From the cell containing the given text, extract its center point as [X, Y] coordinate. 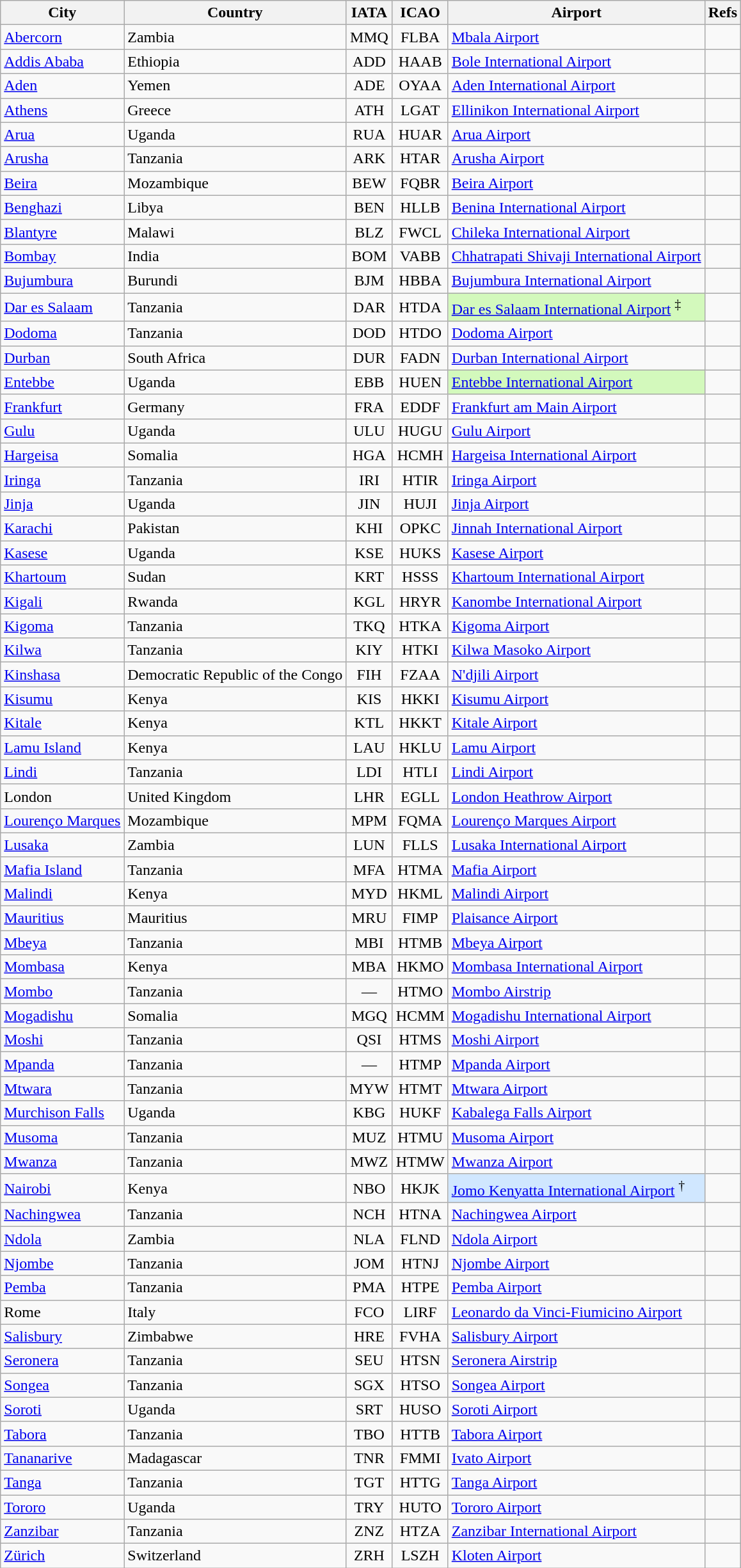
ATH [369, 110]
Kigali [63, 602]
Kigoma Airport [576, 626]
HKMO [420, 967]
Beira Airport [576, 183]
HTDA [420, 307]
BEN [369, 207]
Salisbury [63, 1336]
Benghazi [63, 207]
Mombo Airstrip [576, 991]
Kilwa Masoko Airport [576, 650]
Malawi [235, 232]
Mafia Airport [576, 869]
Jomo Kenyatta International Airport † [576, 1188]
Zanzibar [63, 1532]
LIRF [420, 1312]
Rome [63, 1312]
JOM [369, 1263]
Durban International Airport [576, 358]
HKKI [420, 699]
Entebbe [63, 382]
Tanga [63, 1482]
Tanga Airport [576, 1482]
FLND [420, 1239]
Kitale [63, 723]
Leonardo da Vinci-Fiumicino Airport [576, 1312]
Ndola Airport [576, 1239]
HTZA [420, 1532]
FIMP [420, 918]
Pemba [63, 1288]
MUZ [369, 1137]
Njombe [63, 1263]
NCH [369, 1215]
Mogadishu [63, 1016]
Durban [63, 358]
FMMI [420, 1458]
Mombo [63, 991]
HTMW [420, 1162]
Songea [63, 1385]
FLBA [420, 37]
HTMS [420, 1040]
Kigoma [63, 626]
HTDO [420, 333]
Ethiopia [235, 61]
Kasese [63, 553]
Frankfurt am Main Airport [576, 406]
KHI [369, 529]
HSSS [420, 577]
RUA [369, 134]
Beira [63, 183]
HTKI [420, 650]
TBO [369, 1434]
FVHA [420, 1336]
HAAB [420, 61]
ZNZ [369, 1532]
HUGU [420, 431]
Kitale Airport [576, 723]
Kabalega Falls Airport [576, 1113]
HCMH [420, 455]
Kanombe International Airport [576, 602]
Refs [722, 13]
TGT [369, 1482]
BOM [369, 256]
VABB [420, 256]
Airport [576, 13]
HTMO [420, 991]
Mpanda [63, 1064]
HUKS [420, 553]
Malindi Airport [576, 893]
Musoma [63, 1137]
Jinja Airport [576, 504]
Zimbabwe [235, 1336]
Zanzibar International Airport [576, 1532]
Salisbury Airport [576, 1336]
HKKT [420, 723]
Italy [235, 1312]
HTSN [420, 1361]
Aden [63, 86]
MMQ [369, 37]
ICAO [420, 13]
KGL [369, 602]
EBB [369, 382]
TKQ [369, 626]
Lamu Island [63, 748]
FADN [420, 358]
Murchison Falls [63, 1113]
TRY [369, 1507]
FWCL [420, 232]
HGA [369, 455]
HRYR [420, 602]
FCO [369, 1312]
HUEN [420, 382]
ULU [369, 431]
OYAA [420, 86]
Madagascar [235, 1458]
Malindi [63, 893]
Mtwara Airport [576, 1089]
Bujumbura [63, 280]
IRI [369, 479]
Kinshasa [63, 675]
Jinnah International Airport [576, 529]
FLLS [420, 845]
Yemen [235, 86]
Bombay [63, 256]
HUKF [420, 1113]
HUJI [420, 504]
Plaisance Airport [576, 918]
KRT [369, 577]
SGX [369, 1385]
BEW [369, 183]
PMA [369, 1288]
MYW [369, 1089]
HLLB [420, 207]
HTAR [420, 159]
Dar es Salaam [63, 307]
MYD [369, 893]
LDI [369, 772]
London [63, 796]
Mogadishu International Airport [576, 1016]
DUR [369, 358]
Benina International Airport [576, 207]
Chhatrapati Shivaji International Airport [576, 256]
FZAA [420, 675]
City [63, 13]
Lamu Airport [576, 748]
IATA [369, 13]
Soroti [63, 1409]
Frankfurt [63, 406]
LUN [369, 845]
Seronera Airstrip [576, 1361]
Seronera [63, 1361]
Blantyre [63, 232]
FQMA [420, 820]
Pakistan [235, 529]
Kisumu Airport [576, 699]
BLZ [369, 232]
Bole International Airport [576, 61]
MWZ [369, 1162]
Soroti Airport [576, 1409]
Mbala Airport [576, 37]
Kilwa [63, 650]
HUSO [420, 1409]
Khartoum International Airport [576, 577]
Hargeisa International Airport [576, 455]
HRE [369, 1336]
Mwanza [63, 1162]
London Heathrow Airport [576, 796]
Ellinikon International Airport [576, 110]
Songea Airport [576, 1385]
Arua Airport [576, 134]
Mombasa [63, 967]
SEU [369, 1361]
HTSO [420, 1385]
Sudan [235, 577]
Addis Ababa [63, 61]
Tabora [63, 1434]
Nachingwea [63, 1215]
Mbeya Airport [576, 943]
HKJK [420, 1188]
BJM [369, 280]
LGAT [420, 110]
KTL [369, 723]
Switzerland [235, 1556]
HTMA [420, 869]
Bujumbura International Airport [576, 280]
Lourenço Marques [63, 820]
United Kingdom [235, 796]
MGQ [369, 1016]
HTPE [420, 1288]
Rwanda [235, 602]
Karachi [63, 529]
Pemba Airport [576, 1288]
Ivato Airport [576, 1458]
HTNJ [420, 1263]
HTIR [420, 479]
ZRH [369, 1556]
ARK [369, 159]
Arusha [63, 159]
NBO [369, 1188]
HTMB [420, 943]
HTTB [420, 1434]
HBBA [420, 280]
Greece [235, 110]
HTKA [420, 626]
EGLL [420, 796]
HKML [420, 893]
Ndola [63, 1239]
FQBR [420, 183]
Njombe Airport [576, 1263]
Lindi Airport [576, 772]
India [235, 256]
HTNA [420, 1215]
Zürich [63, 1556]
HCMM [420, 1016]
Kasese Airport [576, 553]
KIS [369, 699]
KIY [369, 650]
Athens [63, 110]
DAR [369, 307]
TNR [369, 1458]
Kloten Airport [576, 1556]
LAU [369, 748]
Dodoma [63, 333]
Burundi [235, 280]
Lusaka [63, 845]
SRT [369, 1409]
Germany [235, 406]
JIN [369, 504]
Mwanza Airport [576, 1162]
MBI [369, 943]
OPKC [420, 529]
Entebbe International Airport [576, 382]
Jinja [63, 504]
HTMU [420, 1137]
HTLI [420, 772]
South Africa [235, 358]
MFA [369, 869]
HUAR [420, 134]
ADE [369, 86]
Abercorn [63, 37]
N'djili Airport [576, 675]
Mafia Island [63, 869]
FIH [369, 675]
Chileka International Airport [576, 232]
EDDF [420, 406]
Mtwara [63, 1089]
Democratic Republic of the Congo [235, 675]
HKLU [420, 748]
HTMT [420, 1089]
MRU [369, 918]
MPM [369, 820]
ADD [369, 61]
Lindi [63, 772]
Mombasa International Airport [576, 967]
MBA [369, 967]
Nairobi [63, 1188]
Tananarive [63, 1458]
Lusaka International Airport [576, 845]
Moshi [63, 1040]
LHR [369, 796]
DOD [369, 333]
Country [235, 13]
Arua [63, 134]
Mpanda Airport [576, 1064]
LSZH [420, 1556]
Gulu Airport [576, 431]
Gulu [63, 431]
NLA [369, 1239]
KSE [369, 553]
Aden International Airport [576, 86]
Tabora Airport [576, 1434]
Musoma Airport [576, 1137]
Kisumu [63, 699]
Nachingwea Airport [576, 1215]
Dodoma Airport [576, 333]
Dar es Salaam International Airport ‡ [576, 307]
QSI [369, 1040]
Mbeya [63, 943]
FRA [369, 406]
Libya [235, 207]
Moshi Airport [576, 1040]
KBG [369, 1113]
Tororo [63, 1507]
HTTG [420, 1482]
Hargeisa [63, 455]
Arusha Airport [576, 159]
Iringa [63, 479]
Lourenço Marques Airport [576, 820]
HUTO [420, 1507]
Tororo Airport [576, 1507]
Iringa Airport [576, 479]
Khartoum [63, 577]
HTMP [420, 1064]
